Provide the [X, Y] coordinate of the cell's center where the given text is located.  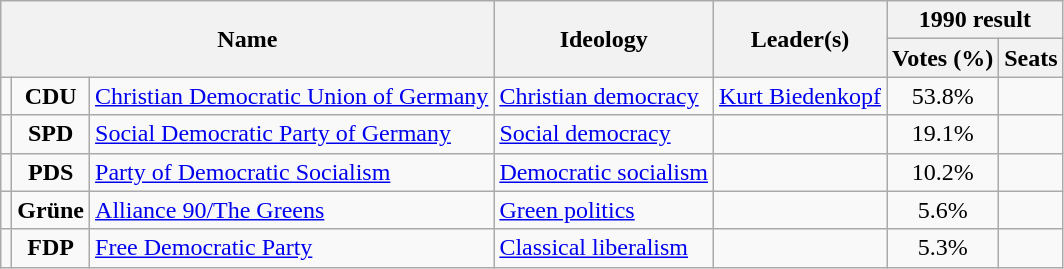
Votes (%) [943, 58]
Free Democratic Party [292, 248]
Social Democratic Party of Germany [292, 134]
Party of Democratic Socialism [292, 172]
10.2% [943, 172]
PDS [51, 172]
Leader(s) [800, 39]
5.6% [943, 210]
53.8% [943, 96]
Alliance 90/The Greens [292, 210]
FDP [51, 248]
Kurt Biedenkopf [800, 96]
Christian democracy [604, 96]
Seats [1031, 58]
Ideology [604, 39]
Christian Democratic Union of Germany [292, 96]
Social democracy [604, 134]
Classical liberalism [604, 248]
Democratic socialism [604, 172]
19.1% [943, 134]
5.3% [943, 248]
CDU [51, 96]
Green politics [604, 210]
Name [248, 39]
1990 result [976, 20]
SPD [51, 134]
Grüne [51, 210]
